Determine the (X, Y) coordinate at the center of the cell enclosing the given text.  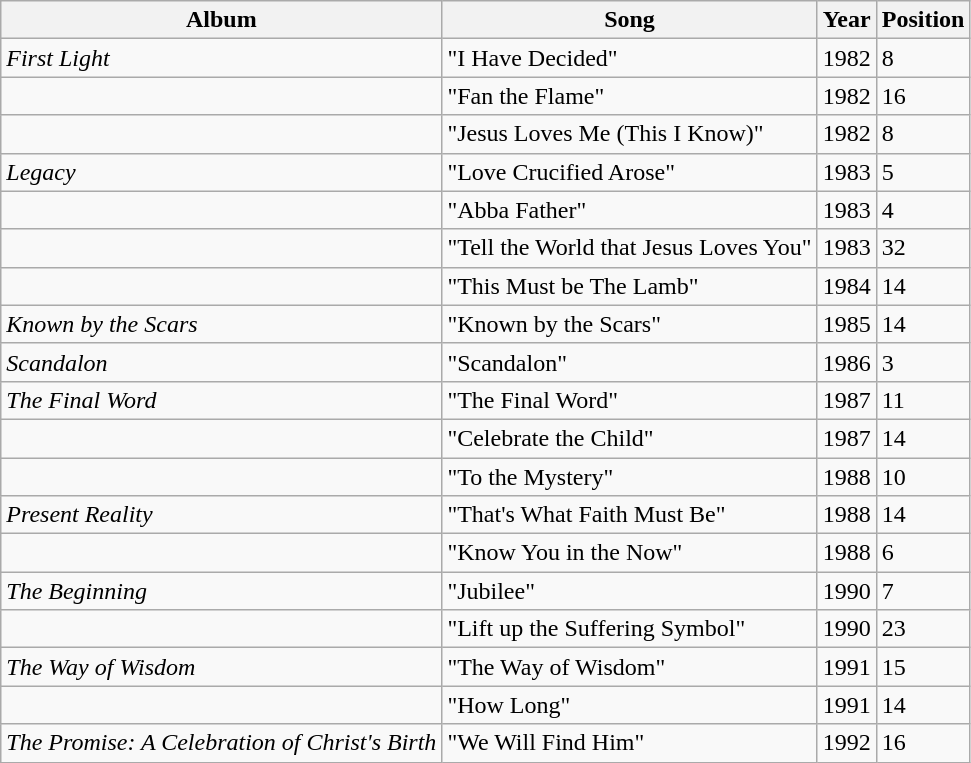
"The Way of Wisdom" (630, 667)
"Lift up the Suffering Symbol" (630, 629)
"The Final Word" (630, 400)
"Love Crucified Arose" (630, 172)
The Way of Wisdom (222, 667)
5 (923, 172)
"Known by the Scars" (630, 324)
"Fan the Flame" (630, 96)
1984 (846, 286)
Scandalon (222, 362)
The Final Word (222, 400)
6 (923, 553)
1986 (846, 362)
"I Have Decided" (630, 58)
7 (923, 591)
"Tell the World that Jesus Loves You" (630, 248)
"Celebrate the Child" (630, 438)
The Promise: A Celebration of Christ's Birth (222, 743)
Legacy (222, 172)
11 (923, 400)
Known by the Scars (222, 324)
Present Reality (222, 515)
"Scandalon" (630, 362)
"That's What Faith Must Be" (630, 515)
"Know You in the Now" (630, 553)
The Beginning (222, 591)
Position (923, 20)
10 (923, 477)
1985 (846, 324)
Song (630, 20)
"Jubilee" (630, 591)
4 (923, 210)
15 (923, 667)
Year (846, 20)
"Abba Father" (630, 210)
23 (923, 629)
"How Long" (630, 705)
"This Must be The Lamb" (630, 286)
Album (222, 20)
1992 (846, 743)
3 (923, 362)
First Light (222, 58)
"Jesus Loves Me (This I Know)" (630, 134)
32 (923, 248)
"We Will Find Him" (630, 743)
"To the Mystery" (630, 477)
